Detect which cell encompasses the target text, then output its (x, y) center coordinate. 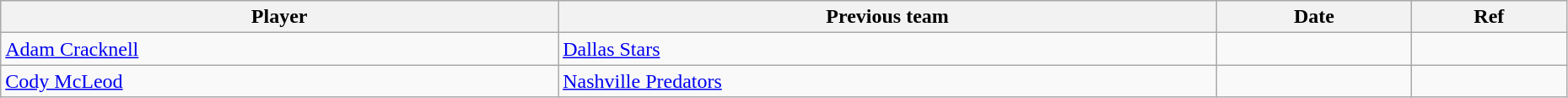
Date (1314, 17)
Player (280, 17)
Dallas Stars (887, 49)
Nashville Predators (887, 81)
Previous team (887, 17)
Cody McLeod (280, 81)
Ref (1489, 17)
Adam Cracknell (280, 49)
